Output the (X, Y) coordinate of the center of the cell containing the given text.  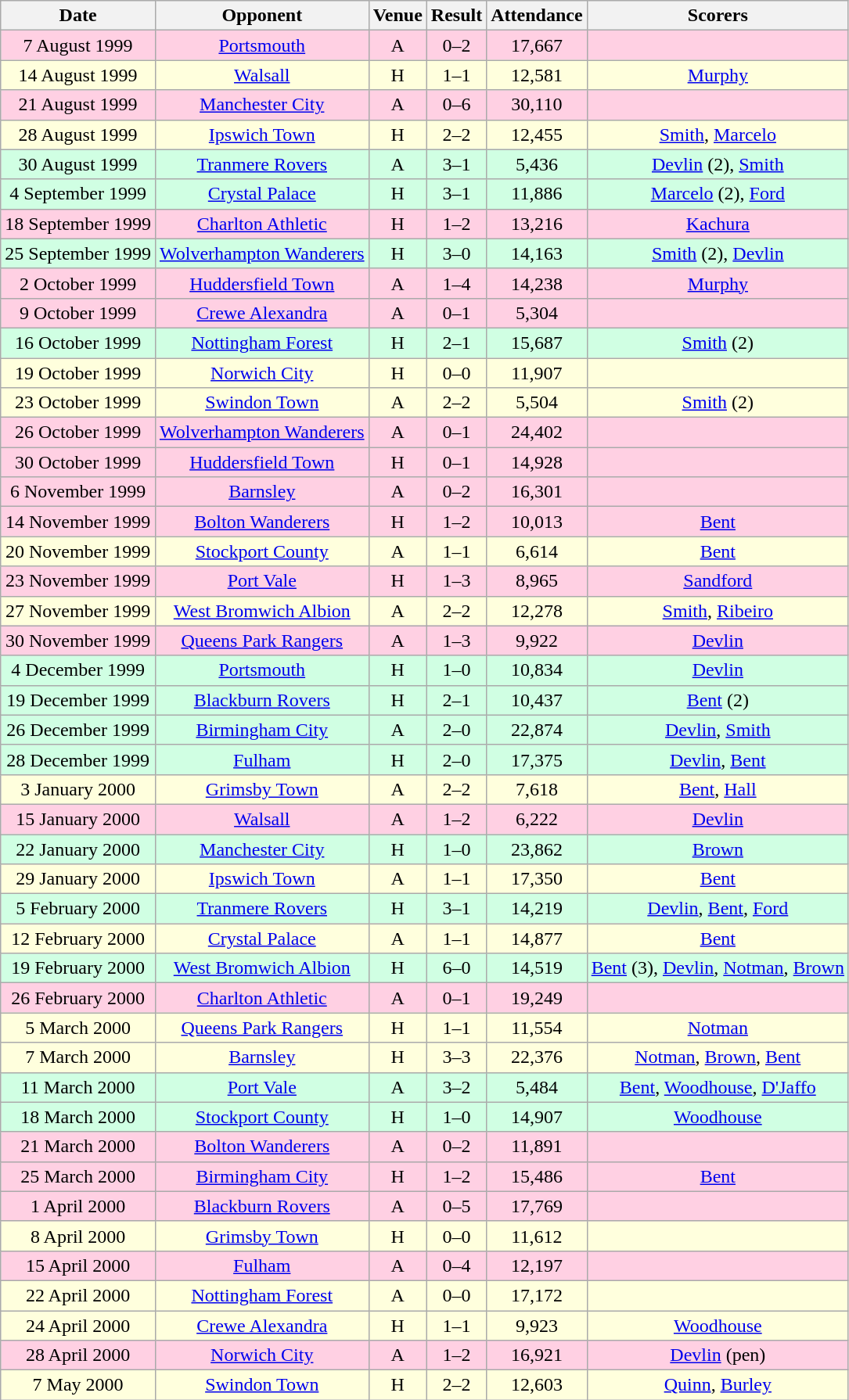
Devlin (2), Smith (718, 164)
15 April 2000 (78, 1265)
5,504 (537, 403)
11,612 (537, 1236)
Opponent (261, 16)
1 April 2000 (78, 1206)
29 January 2000 (78, 879)
16 October 1999 (78, 343)
Sandford (718, 581)
28 April 2000 (78, 1355)
Devlin, Smith (718, 730)
5 March 2000 (78, 1028)
Devlin (pen) (718, 1355)
22 January 2000 (78, 849)
Bent, Woodhouse, D'Jaffo (718, 1087)
28 August 1999 (78, 135)
26 December 1999 (78, 730)
19 February 2000 (78, 968)
15,486 (537, 1176)
14,907 (537, 1117)
14 August 1999 (78, 75)
Notman (718, 1028)
12 February 2000 (78, 939)
25 March 2000 (78, 1176)
3 January 2000 (78, 789)
Venue (398, 16)
4 December 1999 (78, 670)
28 December 1999 (78, 759)
12,278 (537, 611)
0–4 (456, 1265)
Devlin, Bent, Ford (718, 909)
14,928 (537, 462)
6 November 1999 (78, 492)
14,163 (537, 253)
9 October 1999 (78, 313)
0–6 (456, 105)
11,886 (537, 194)
Scorers (718, 16)
24,402 (537, 433)
Marcelo (2), Ford (718, 194)
Bent (3), Devlin, Notman, Brown (718, 968)
5 February 2000 (78, 909)
3–0 (456, 253)
26 February 2000 (78, 998)
11,891 (537, 1147)
7,618 (537, 789)
0–5 (456, 1206)
4 September 1999 (78, 194)
10,437 (537, 700)
7 March 2000 (78, 1057)
9,923 (537, 1326)
Date (78, 16)
16,921 (537, 1355)
Kachura (718, 224)
12,581 (537, 75)
11,907 (537, 373)
12,455 (537, 135)
Brown (718, 849)
14,877 (537, 939)
17,350 (537, 879)
5,304 (537, 313)
16,301 (537, 492)
22 April 2000 (78, 1295)
9,922 (537, 641)
Notman, Brown, Bent (718, 1057)
6,222 (537, 819)
20 November 1999 (78, 551)
14 November 1999 (78, 522)
30 August 1999 (78, 164)
Smith, Ribeiro (718, 611)
7 August 1999 (78, 45)
8,965 (537, 581)
Bent, Hall (718, 789)
19 October 1999 (78, 373)
22,874 (537, 730)
Devlin, Bent (718, 759)
11,554 (537, 1028)
17,172 (537, 1295)
23,862 (537, 849)
13,216 (537, 224)
6–0 (456, 968)
5,484 (537, 1087)
18 March 2000 (78, 1117)
Smith, Marcelo (718, 135)
17,769 (537, 1206)
10,834 (537, 670)
14,519 (537, 968)
23 November 1999 (78, 581)
14,219 (537, 909)
10,013 (537, 522)
12,603 (537, 1385)
30,110 (537, 105)
27 November 1999 (78, 611)
24 April 2000 (78, 1326)
Smith (2), Devlin (718, 253)
Bent (2) (718, 700)
2 October 1999 (78, 283)
15,687 (537, 343)
Attendance (537, 16)
21 August 1999 (78, 105)
5,436 (537, 164)
21 March 2000 (78, 1147)
19 December 1999 (78, 700)
3–3 (456, 1057)
17,375 (537, 759)
Quinn, Burley (718, 1385)
1–4 (456, 283)
23 October 1999 (78, 403)
8 April 2000 (78, 1236)
22,376 (537, 1057)
18 September 1999 (78, 224)
30 November 1999 (78, 641)
6,614 (537, 551)
30 October 1999 (78, 462)
3–2 (456, 1087)
7 May 2000 (78, 1385)
12,197 (537, 1265)
11 March 2000 (78, 1087)
Result (456, 16)
15 January 2000 (78, 819)
26 October 1999 (78, 433)
14,238 (537, 283)
19,249 (537, 998)
25 September 1999 (78, 253)
17,667 (537, 45)
